For the text-containing cell, return its midpoint in [X, Y] coordinate format. 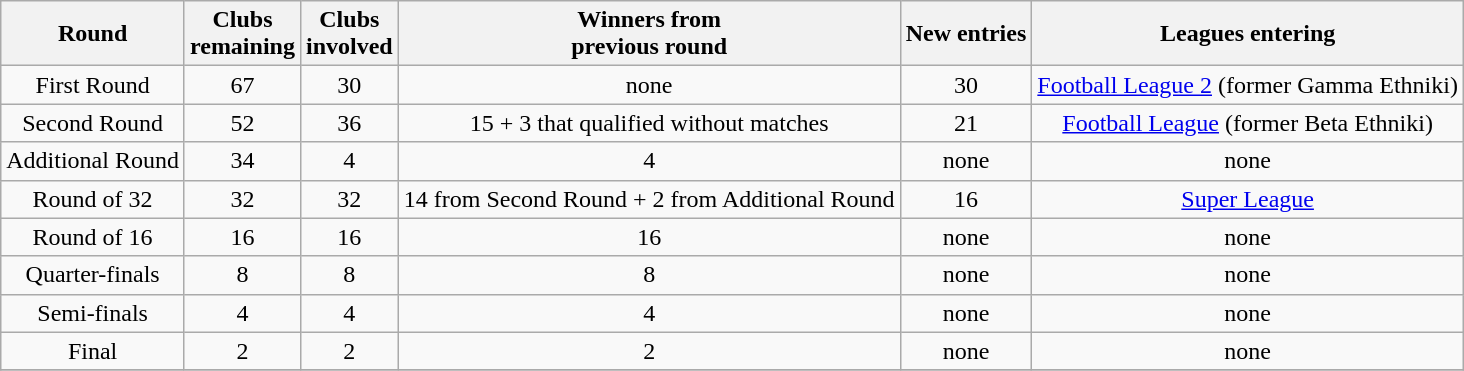
34 [242, 161]
Clubsinvolved [349, 34]
Final [93, 351]
15 + 3 that qualified without matches [649, 123]
14 from Second Round + 2 from Additional Round [649, 199]
Round of 32 [93, 199]
Semi-finals [93, 313]
Round [93, 34]
Football League (former Beta Ethniki) [1248, 123]
52 [242, 123]
Leagues entering [1248, 34]
67 [242, 85]
Winners fromprevious round [649, 34]
Second Round [93, 123]
21 [966, 123]
36 [349, 123]
Additional Round [93, 161]
Football League 2 (former Gamma Ethniki) [1248, 85]
Quarter-finals [93, 275]
Clubsremaining [242, 34]
Super League [1248, 199]
Round of 16 [93, 237]
New entries [966, 34]
First Round [93, 85]
